Search for the cell housing the specified text and yield its [X, Y] center coordinate. 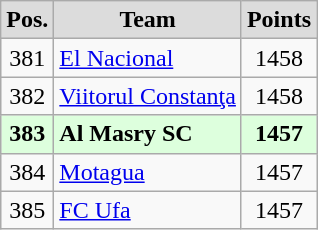
Pos. [28, 20]
383 [28, 134]
382 [28, 96]
El Nacional [148, 58]
Points [278, 20]
Team [148, 20]
FC Ufa [148, 210]
Motagua [148, 172]
Viitorul Constanţa [148, 96]
Al Masry SC [148, 134]
381 [28, 58]
385 [28, 210]
384 [28, 172]
